Extract the [x, y] coordinate from the center of the cell holding the provided text.  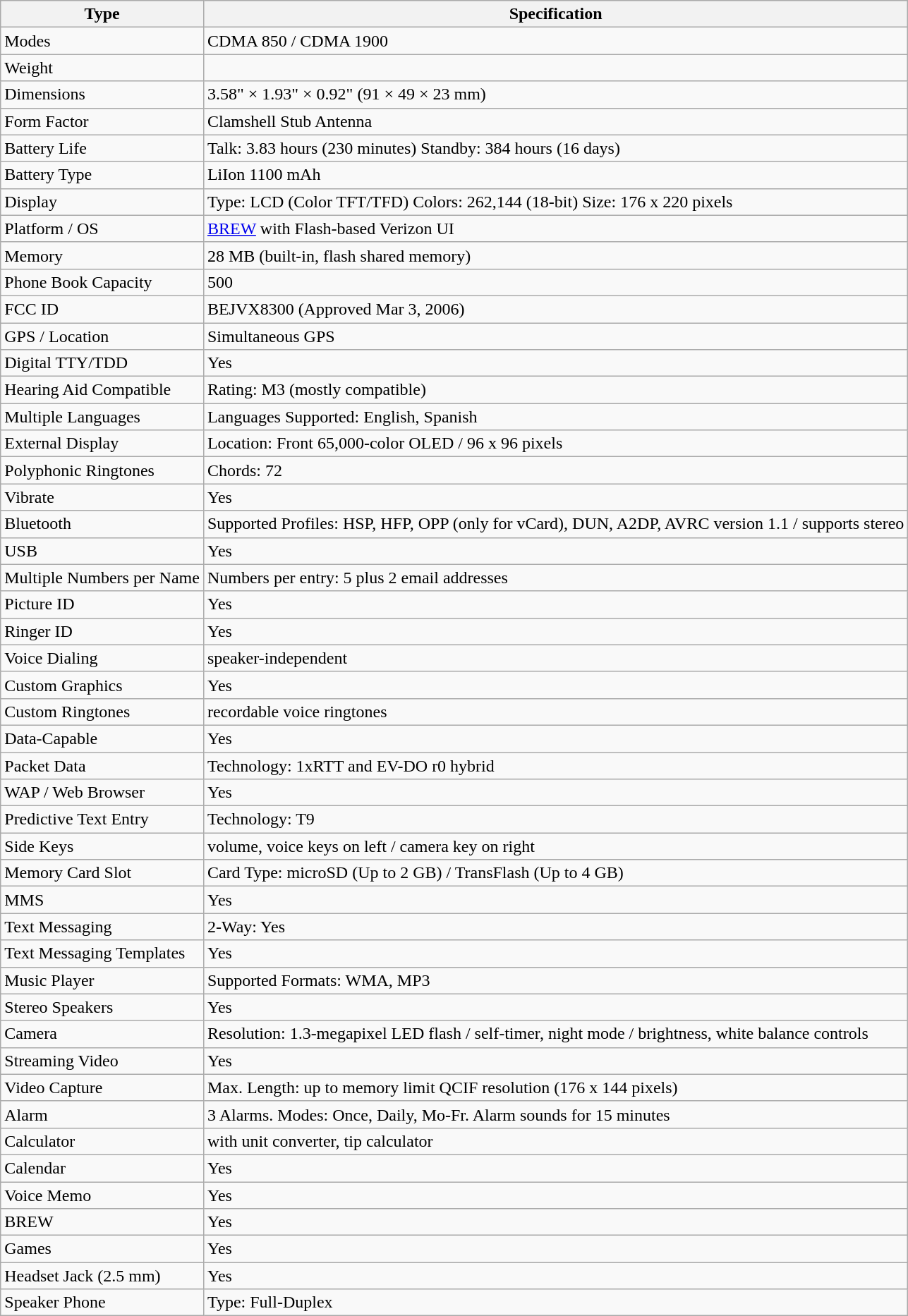
Memory Card Slot [102, 873]
Simultaneous GPS [555, 336]
Video Capture [102, 1087]
Supported Formats: WMA, MP3 [555, 980]
Calculator [102, 1141]
Predictive Text Entry [102, 820]
External Display [102, 444]
Type [102, 14]
USB [102, 551]
Hearing Aid Compatible [102, 390]
Memory [102, 255]
Packet Data [102, 765]
Battery Type [102, 175]
Vibrate [102, 497]
Technology: 1xRTT and EV-DO r0 hybrid [555, 765]
Battery Life [102, 148]
Text Messaging [102, 927]
Digital TTY/TDD [102, 363]
Custom Ringtones [102, 712]
Bluetooth [102, 524]
MMS [102, 900]
FCC ID [102, 309]
with unit converter, tip calculator [555, 1141]
WAP / Web Browser [102, 793]
Type: Full-Duplex [555, 1303]
Speaker Phone [102, 1303]
Supported Profiles: HSP, HFP, OPP (only for vCard), DUN, A2DP, AVRC version 1.1 / supports stereo [555, 524]
Phone Book Capacity [102, 282]
Form Factor [102, 121]
Languages Supported: English, Spanish [555, 417]
Picture ID [102, 604]
GPS / Location [102, 336]
Multiple Languages [102, 417]
Side Keys [102, 846]
Streaming Video [102, 1061]
recordable voice ringtones [555, 712]
Resolution: 1.3-megapixel LED flash / self-timer, night mode / brightness, white balance controls [555, 1034]
LiIon 1100 mAh [555, 175]
BREW [102, 1222]
Rating: M3 (mostly compatible) [555, 390]
2-Way: Yes [555, 927]
Games [102, 1249]
BREW with Flash-based Verizon UI [555, 229]
Stereo Speakers [102, 1007]
BEJVX8300 (Approved Mar 3, 2006) [555, 309]
3 Alarms. Modes: Once, Daily, Mo-Fr. Alarm sounds for 15 minutes [555, 1114]
Custom Graphics [102, 685]
speaker-independent [555, 658]
28 MB (built-in, flash shared memory) [555, 255]
Specification [555, 14]
Modes [102, 41]
Ringer ID [102, 631]
Numbers per entry: 5 plus 2 email addresses [555, 578]
Chords: 72 [555, 470]
Location: Front 65,000-color OLED / 96 x 96 pixels [555, 444]
Platform / OS [102, 229]
volume, voice keys on left / camera key on right [555, 846]
Type: LCD (Color TFT/TFD) Colors: 262,144 (18-bit) Size: 176 x 220 pixels [555, 202]
Data-Capable [102, 738]
Weight [102, 68]
Music Player [102, 980]
Voice Dialing [102, 658]
3.58" × 1.93" × 0.92" (91 × 49 × 23 mm) [555, 95]
Talk: 3.83 hours (230 minutes) Standby: 384 hours (16 days) [555, 148]
Calendar [102, 1168]
Clamshell Stub Antenna [555, 121]
Headset Jack (2.5 mm) [102, 1276]
500 [555, 282]
CDMA 850 / CDMA 1900 [555, 41]
Card Type: microSD (Up to 2 GB) / TransFlash (Up to 4 GB) [555, 873]
Dimensions [102, 95]
Multiple Numbers per Name [102, 578]
Camera [102, 1034]
Max. Length: up to memory limit QCIF resolution (176 x 144 pixels) [555, 1087]
Polyphonic Ringtones [102, 470]
Technology: T9 [555, 820]
Text Messaging Templates [102, 954]
Display [102, 202]
Voice Memo [102, 1195]
Alarm [102, 1114]
